Identify which cell holds the provided text, then report its [x, y] central coordinate. 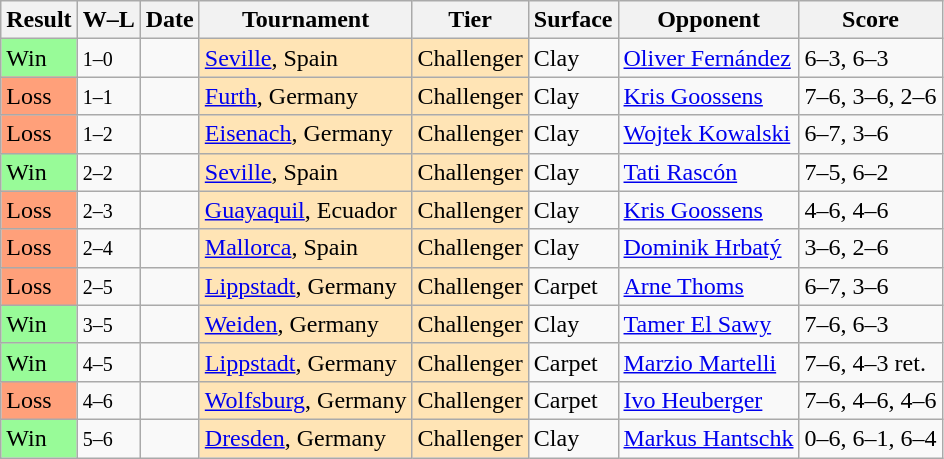
Guayaquil, Ecuador [306, 210]
Furth, Germany [306, 96]
4–6, 4–6 [870, 210]
7–5, 6–2 [870, 172]
0–6, 6–1, 6–4 [870, 438]
7–6, 4–3 ret. [870, 362]
3–6, 2–6 [870, 248]
6–3, 6–3 [870, 58]
3–5 [108, 324]
Wolfsburg, Germany [306, 400]
7–6, 4–6, 4–6 [870, 400]
7–6, 6–3 [870, 324]
4–6 [108, 400]
Oliver Fernández [708, 58]
Markus Hantschk [708, 438]
2–3 [108, 210]
Tati Rascón [708, 172]
Arne Thoms [708, 286]
Score [870, 20]
5–6 [108, 438]
1–1 [108, 96]
2–2 [108, 172]
Eisenach, Germany [306, 134]
Tournament [306, 20]
1–2 [108, 134]
Surface [573, 20]
Opponent [708, 20]
Date [170, 20]
2–5 [108, 286]
Marzio Martelli [708, 362]
Tier [470, 20]
Tamer El Sawy [708, 324]
Result [39, 20]
Wojtek Kowalski [708, 134]
1–0 [108, 58]
Dominik Hrbatý [708, 248]
W–L [108, 20]
7–6, 3–6, 2–6 [870, 96]
Dresden, Germany [306, 438]
Ivo Heuberger [708, 400]
2–4 [108, 248]
4–5 [108, 362]
Weiden, Germany [306, 324]
Mallorca, Spain [306, 248]
